Scan for the cell matching the given text and deliver its [X, Y] coordinate at center. 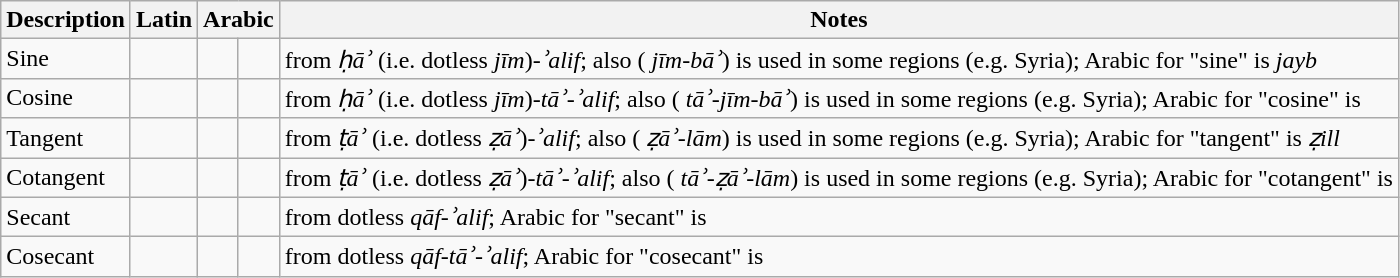
from dotless qāf-ʾalif; Arabic for "secant" is [838, 217]
from ḥāʾ (i.e. dotless jīm)-tāʾ-ʾalif; also ( tāʾ-jīm-bāʾ) is used in some regions (e.g. Syria); Arabic for "cosine" is [838, 98]
from ṭāʾ (i.e. dotless ẓāʾ)-ʾalif; also ( ẓāʾ-lām) is used in some regions (e.g. Syria); Arabic for "tangent" is ẓill [838, 138]
Notes [838, 20]
Latin [164, 20]
from ṭāʾ (i.e. dotless ẓāʾ)-tāʾ-ʾalif; also ( tāʾ-ẓāʾ-lām) is used in some regions (e.g. Syria); Arabic for "cotangent" is [838, 178]
from dotless qāf-tāʾ-ʾalif; Arabic for "cosecant" is [838, 257]
Secant [66, 217]
Arabic [239, 20]
Tangent [66, 138]
Cosine [66, 98]
Cotangent [66, 178]
Cosecant [66, 257]
from ḥāʾ (i.e. dotless jīm)-ʾalif; also ( jīm-bāʾ) is used in some regions (e.g. Syria); Arabic for "sine" is jayb [838, 59]
Description [66, 20]
Sine [66, 59]
